Search for the cell housing the specified text and yield its (x, y) center coordinate. 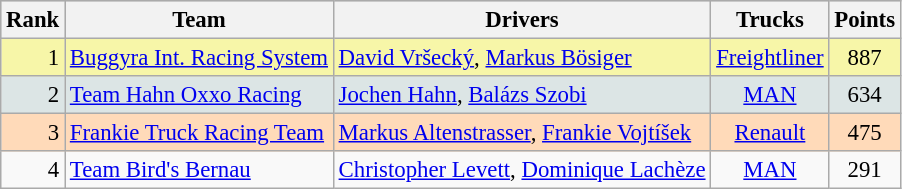
475 (864, 133)
291 (864, 170)
Team Bird's Bernau (200, 170)
Frankie Truck Racing Team (200, 133)
Jochen Hahn, Balázs Szobi (522, 95)
Points (864, 20)
Renault (770, 133)
4 (33, 170)
David Vršecký, Markus Bösiger (522, 58)
Rank (33, 20)
3 (33, 133)
Buggyra Int. Racing System (200, 58)
2 (33, 95)
1 (33, 58)
Team (200, 20)
Team Hahn Oxxo Racing (200, 95)
Markus Altenstrasser, Frankie Vojtíšek (522, 133)
Trucks (770, 20)
887 (864, 58)
Christopher Levett, Dominique Lachèze (522, 170)
634 (864, 95)
Drivers (522, 20)
Freightliner (770, 58)
